Return the [X, Y] coordinate for the center point of the cell that contains the specified text.  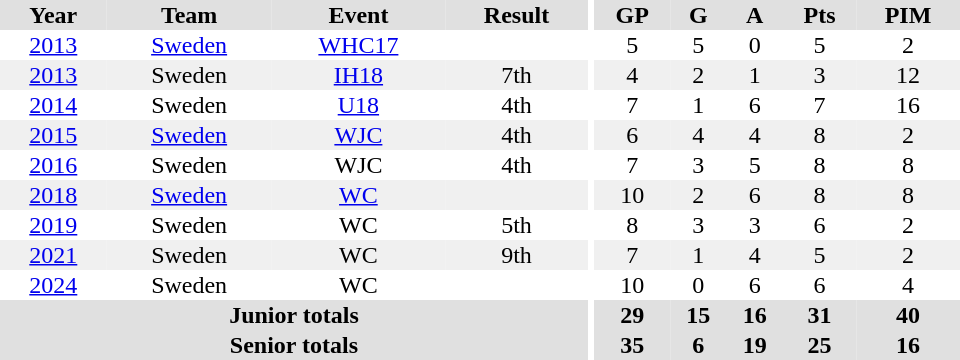
2015 [54, 135]
12 [908, 75]
IH18 [358, 75]
Junior totals [294, 315]
2019 [54, 225]
U18 [358, 105]
40 [908, 315]
Senior totals [294, 345]
35 [632, 345]
2014 [54, 105]
A [755, 15]
Result [516, 15]
2024 [54, 285]
31 [820, 315]
G [698, 15]
PIM [908, 15]
25 [820, 345]
19 [755, 345]
2016 [54, 165]
Year [54, 15]
Team [190, 15]
15 [698, 315]
7th [516, 75]
GP [632, 15]
29 [632, 315]
2021 [54, 255]
2018 [54, 195]
Event [358, 15]
WHC17 [358, 45]
9th [516, 255]
5th [516, 225]
Pts [820, 15]
